Capture the cell that displays the provided text and extract its (X, Y) central coordinate. 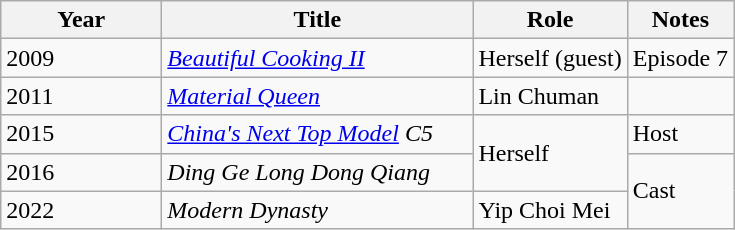
Role (550, 20)
Herself (550, 153)
Material Queen (318, 96)
Year (82, 20)
China's Next Top Model C5 (318, 134)
Title (318, 20)
Beautiful Cooking II (318, 58)
Cast (680, 191)
2011 (82, 96)
Yip Choi Mei (550, 210)
Modern Dynasty (318, 210)
2016 (82, 172)
2022 (82, 210)
Host (680, 134)
2009 (82, 58)
2015 (82, 134)
Ding Ge Long Dong Qiang (318, 172)
Notes (680, 20)
Herself (guest) (550, 58)
Episode 7 (680, 58)
Lin Chuman (550, 96)
